Locate the cell with the specified text and output its [X, Y] center coordinate. 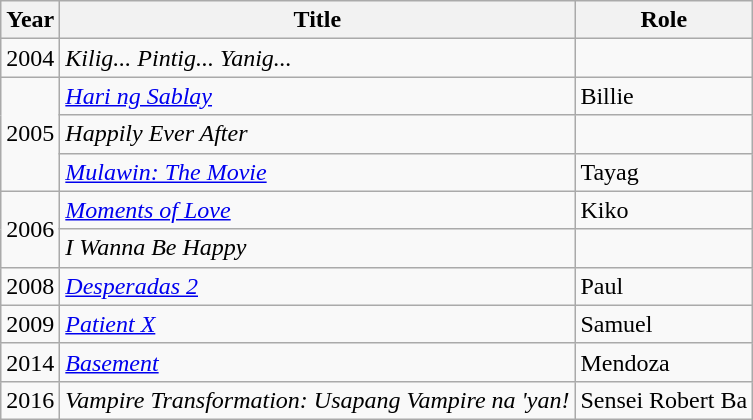
Year [30, 20]
2016 [30, 400]
Desperadas 2 [318, 286]
Billie [664, 96]
Kiko [664, 210]
Mendoza [664, 362]
2009 [30, 324]
I Wanna Be Happy [318, 248]
Mulawin: The Movie [318, 172]
Vampire Transformation: Usapang Vampire na 'yan! [318, 400]
2008 [30, 286]
2006 [30, 229]
Role [664, 20]
2005 [30, 134]
Paul [664, 286]
Title [318, 20]
Samuel [664, 324]
Hari ng Sablay [318, 96]
Kilig... Pintig... Yanig... [318, 58]
Sensei Robert Ba [664, 400]
Moments of Love [318, 210]
Patient X [318, 324]
2014 [30, 362]
Tayag [664, 172]
Basement [318, 362]
Happily Ever After [318, 134]
2004 [30, 58]
